Identify which cell holds the provided text, then report its [x, y] central coordinate. 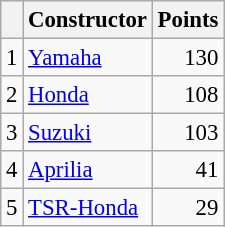
Constructor [88, 20]
2 [12, 95]
Yamaha [88, 58]
Suzuki [88, 133]
TSR-Honda [88, 208]
103 [188, 133]
Points [188, 20]
108 [188, 95]
5 [12, 208]
1 [12, 58]
Honda [88, 95]
29 [188, 208]
41 [188, 170]
Aprilia [88, 170]
130 [188, 58]
3 [12, 133]
4 [12, 170]
